Capture the cell that displays the provided text and extract its (x, y) central coordinate. 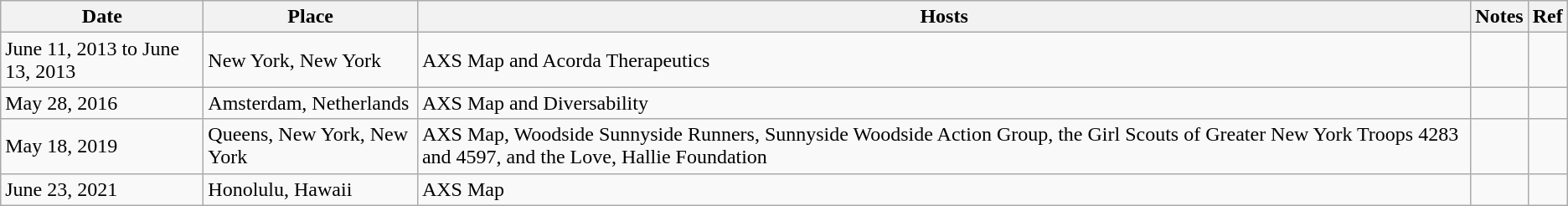
May 28, 2016 (102, 103)
June 23, 2021 (102, 189)
June 11, 2013 to June 13, 2013 (102, 60)
Date (102, 17)
AXS Map (943, 189)
Place (311, 17)
AXS Map and Diversability (943, 103)
Honolulu, Hawaii (311, 189)
Queens, New York, New York (311, 146)
Hosts (943, 17)
Notes (1499, 17)
Amsterdam, Netherlands (311, 103)
Ref (1548, 17)
May 18, 2019 (102, 146)
New York, New York (311, 60)
AXS Map and Acorda Therapeutics (943, 60)
